Return the (X, Y) coordinate for the center point of the cell that contains the specified text.  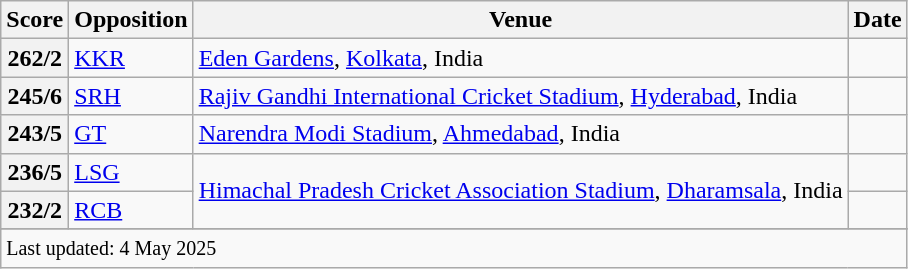
Opposition (131, 20)
245/6 (35, 96)
LSG (131, 172)
Himachal Pradesh Cricket Association Stadium, Dharamsala, India (520, 191)
262/2 (35, 58)
Date (878, 20)
236/5 (35, 172)
KKR (131, 58)
232/2 (35, 210)
Venue (520, 20)
Score (35, 20)
RCB (131, 210)
Eden Gardens, Kolkata, India (520, 58)
Narendra Modi Stadium, Ahmedabad, India (520, 134)
Last updated: 4 May 2025 (454, 248)
243/5 (35, 134)
Rajiv Gandhi International Cricket Stadium, Hyderabad, India (520, 96)
GT (131, 134)
SRH (131, 96)
